Extract the (X, Y) coordinate from the center of the cell holding the provided text.  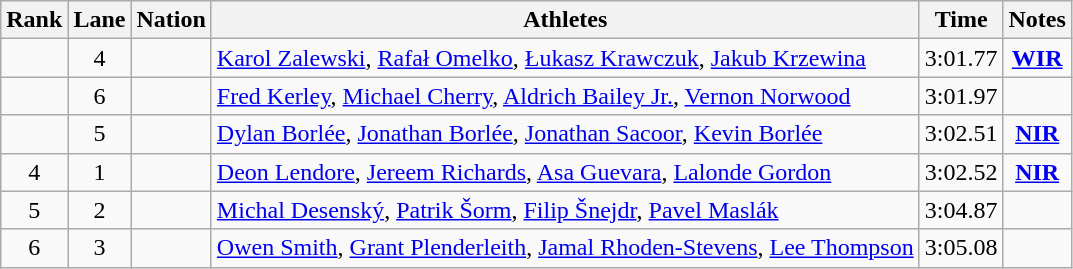
3:01.97 (961, 96)
Owen Smith, Grant Plenderleith, Jamal Rhoden-Stevens, Lee Thompson (565, 248)
3:01.77 (961, 58)
Lane (100, 20)
Deon Lendore, Jereem Richards, Asa Guevara, Lalonde Gordon (565, 172)
1 (100, 172)
2 (100, 210)
Athletes (565, 20)
Fred Kerley, Michael Cherry, Aldrich Bailey Jr., Vernon Norwood (565, 96)
3:04.87 (961, 210)
WIR (1037, 58)
3:02.51 (961, 134)
3 (100, 248)
Karol Zalewski, Rafał Omelko, Łukasz Krawczuk, Jakub Krzewina (565, 58)
Time (961, 20)
Nation (171, 20)
Notes (1037, 20)
Rank (34, 20)
3:05.08 (961, 248)
3:02.52 (961, 172)
Michal Desenský, Patrik Šorm, Filip Šnejdr, Pavel Maslák (565, 210)
Dylan Borlée, Jonathan Borlée, Jonathan Sacoor, Kevin Borlée (565, 134)
